Scan for the cell matching the given text and deliver its [X, Y] coordinate at center. 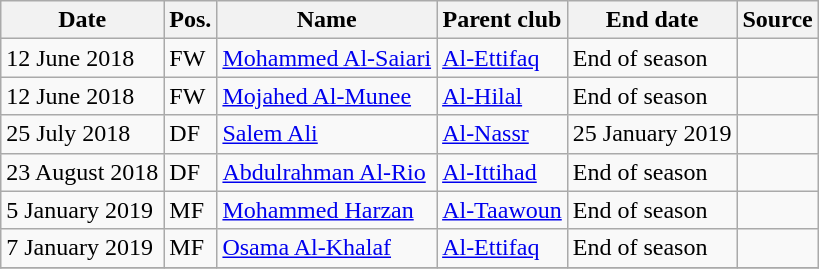
End date [652, 20]
Al-Nassr [502, 134]
Date [82, 20]
Mohammed Harzan [327, 210]
7 January 2019 [82, 248]
Mohammed Al-Saiari [327, 58]
Name [327, 20]
Abdulrahman Al-Rio [327, 172]
25 January 2019 [652, 134]
Mojahed Al-Munee [327, 96]
Pos. [190, 20]
Salem Ali [327, 134]
23 August 2018 [82, 172]
Source [778, 20]
25 July 2018 [82, 134]
Osama Al-Khalaf [327, 248]
Parent club [502, 20]
Al-Ittihad [502, 172]
Al-Taawoun [502, 210]
5 January 2019 [82, 210]
Al-Hilal [502, 96]
